Capture the cell that displays the provided text and extract its (X, Y) central coordinate. 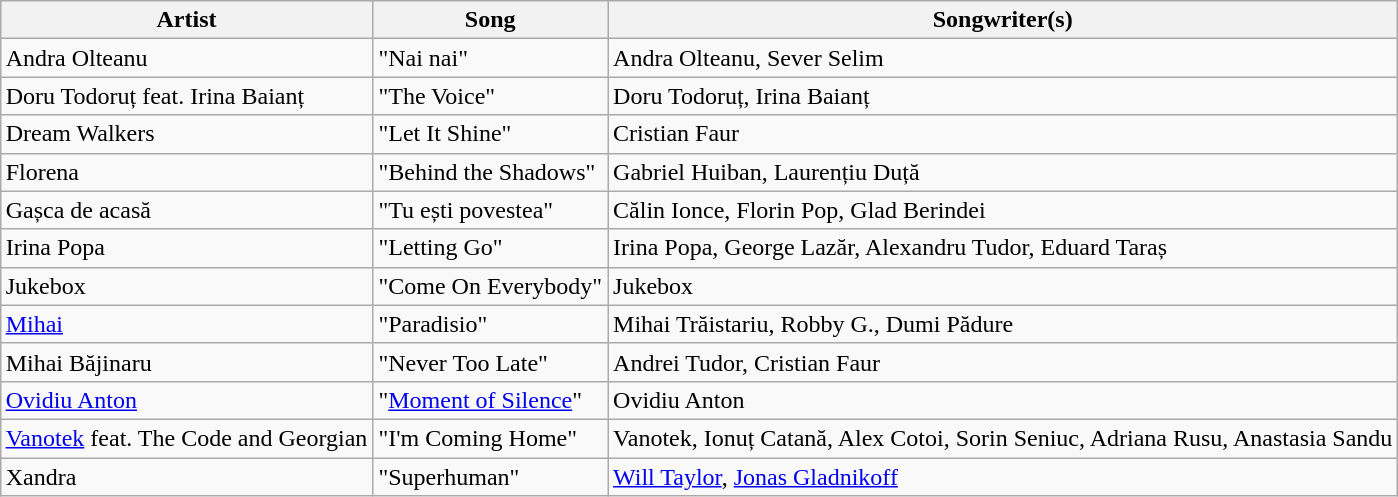
Xandra (186, 477)
Călin Ionce, Florin Pop, Glad Berindei (1003, 210)
"Never Too Late" (490, 362)
Mihai Trăistariu, Robby G., Dumi Pădure (1003, 324)
Will Taylor, Jonas Gladnikoff (1003, 477)
"Superhuman" (490, 477)
Gașca de acasă (186, 210)
Gabriel Huiban, Laurențiu Duță (1003, 172)
Andra Olteanu, Sever Selim (1003, 58)
"Letting Go" (490, 248)
Florena (186, 172)
Artist (186, 20)
"I'm Coming Home" (490, 438)
Songwriter(s) (1003, 20)
"Let It Shine" (490, 134)
Mihai (186, 324)
Andrei Tudor, Cristian Faur (1003, 362)
"Tu ești povestea" (490, 210)
Vanotek feat. The Code and Georgian (186, 438)
"The Voice" (490, 96)
"Moment of Silence" (490, 400)
"Behind the Shadows" (490, 172)
Dream Walkers (186, 134)
"Come On Everybody" (490, 286)
"Paradisio" (490, 324)
Cristian Faur (1003, 134)
"Nai nai" (490, 58)
Andra Olteanu (186, 58)
Mihai Băjinaru (186, 362)
Song (490, 20)
Irina Popa, George Lazăr, Alexandru Tudor, Eduard Taraș (1003, 248)
Doru Todoruț feat. Irina Baianț (186, 96)
Irina Popa (186, 248)
Vanotek, Ionuț Catană, Alex Cotoi, Sorin Seniuc, Adriana Rusu, Anastasia Sandu (1003, 438)
Doru Todoruț, Irina Baianț (1003, 96)
